Return the [X, Y] coordinate for the center point of the cell that contains the specified text.  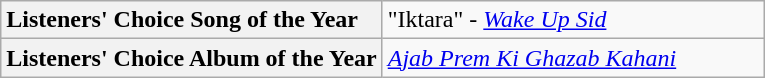
Ajab Prem Ki Ghazab Kahani [572, 58]
"Iktara" - Wake Up Sid [572, 20]
Listeners' Choice Song of the Year [192, 20]
Listeners' Choice Album of the Year [192, 58]
